Scan for the cell matching the given text and deliver its (x, y) coordinate at center. 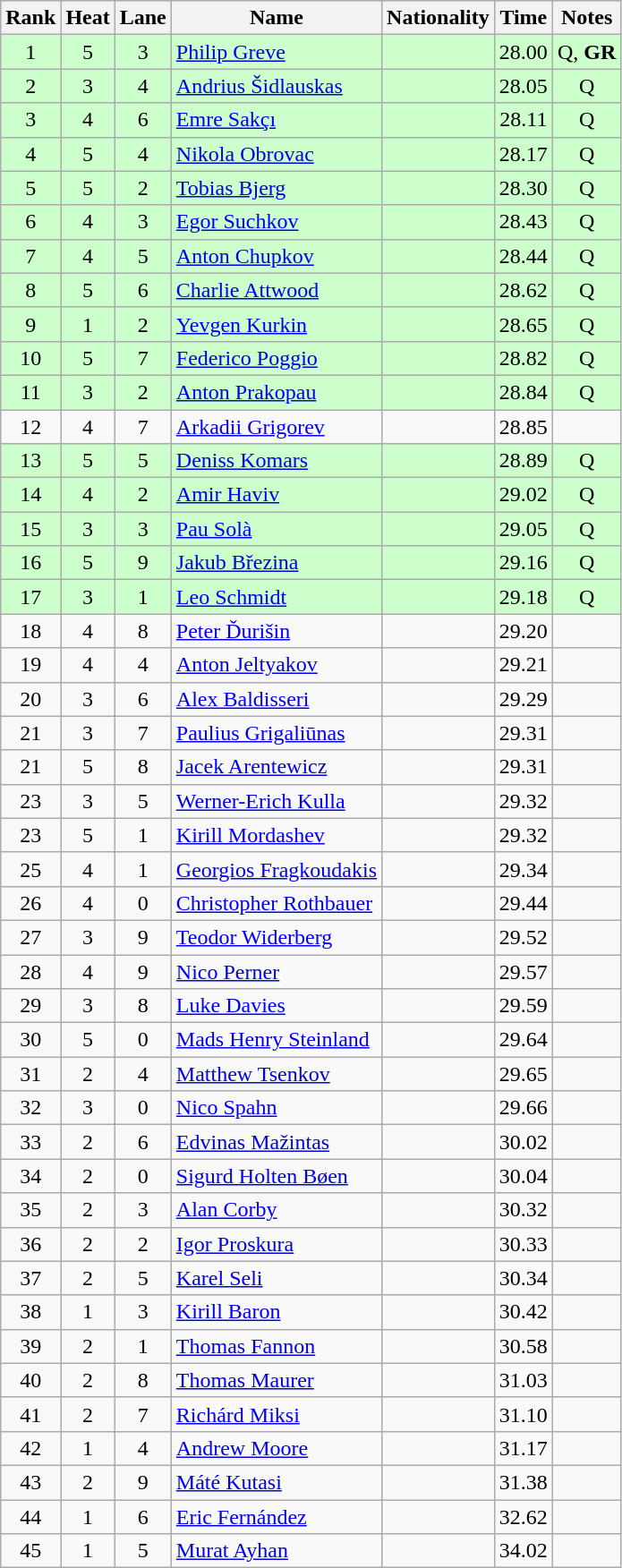
Leo Schmidt (276, 597)
Alex Baldisseri (276, 699)
Christopher Rothbauer (276, 903)
Edvinas Mažintas (276, 1142)
Jakub Březina (276, 563)
Yevgen Kurkin (276, 324)
Deniss Komars (276, 461)
28.62 (523, 290)
29.52 (523, 937)
Karel Seli (276, 1278)
28.89 (523, 461)
Emre Sakçı (276, 120)
Eric Fernández (276, 1517)
Andrew Moore (276, 1448)
30.58 (523, 1346)
29.05 (523, 529)
Murat Ayhan (276, 1551)
30.04 (523, 1176)
29 (30, 1006)
Notes (586, 18)
29.18 (523, 597)
30.33 (523, 1244)
Anton Chupkov (276, 256)
27 (30, 937)
29.16 (523, 563)
32 (30, 1108)
Time (523, 18)
28 (30, 971)
Luke Davies (276, 1006)
28.43 (523, 222)
38 (30, 1312)
Charlie Attwood (276, 290)
Andrius Šidlauskas (276, 86)
15 (30, 529)
Matthew Tsenkov (276, 1074)
29.65 (523, 1074)
Nationality (439, 18)
29.66 (523, 1108)
28.65 (523, 324)
19 (30, 665)
28.11 (523, 120)
30 (30, 1040)
42 (30, 1448)
Tobias Bjerg (276, 188)
29.59 (523, 1006)
Georgios Fragkoudakis (276, 869)
29.21 (523, 665)
29.57 (523, 971)
41 (30, 1414)
34 (30, 1176)
29.20 (523, 631)
29.44 (523, 903)
39 (30, 1346)
33 (30, 1142)
12 (30, 427)
Mads Henry Steinland (276, 1040)
35 (30, 1210)
32.62 (523, 1517)
Anton Prakopau (276, 392)
Kirill Mordashev (276, 835)
20 (30, 699)
Alan Corby (276, 1210)
30.42 (523, 1312)
Egor Suchkov (276, 222)
Igor Proskura (276, 1244)
Arkadii Grigorev (276, 427)
25 (30, 869)
28.85 (523, 427)
10 (30, 358)
26 (30, 903)
29.64 (523, 1040)
36 (30, 1244)
Nikola Obrovac (276, 154)
45 (30, 1551)
Máté Kutasi (276, 1482)
31.38 (523, 1482)
Paulius Grigaliūnas (276, 733)
Anton Jeltyakov (276, 665)
28.17 (523, 154)
30.34 (523, 1278)
Nico Spahn (276, 1108)
14 (30, 495)
40 (30, 1380)
Sigurd Holten Bøen (276, 1176)
16 (30, 563)
28.05 (523, 86)
31 (30, 1074)
34.02 (523, 1551)
Amir Haviv (276, 495)
Pau Solà (276, 529)
29.29 (523, 699)
Thomas Maurer (276, 1380)
11 (30, 392)
Nico Perner (276, 971)
Lane (143, 18)
Heat (88, 18)
31.10 (523, 1414)
29.34 (523, 869)
Thomas Fannon (276, 1346)
13 (30, 461)
37 (30, 1278)
28.84 (523, 392)
Jacek Arentewicz (276, 767)
31.03 (523, 1380)
17 (30, 597)
28.44 (523, 256)
30.02 (523, 1142)
Teodor Widerberg (276, 937)
Federico Poggio (276, 358)
29.02 (523, 495)
31.17 (523, 1448)
43 (30, 1482)
28.30 (523, 188)
Rank (30, 18)
Richárd Miksi (276, 1414)
28.00 (523, 52)
18 (30, 631)
Werner-Erich Kulla (276, 801)
Peter Ďurišin (276, 631)
Kirill Baron (276, 1312)
44 (30, 1517)
Philip Greve (276, 52)
28.82 (523, 358)
30.32 (523, 1210)
Q, GR (586, 52)
Name (276, 18)
